Determine the [x, y] coordinate at the center of the cell enclosing the given text.  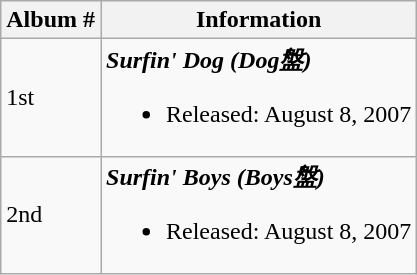
Surfin' Dog (Dog盤)Released: August 8, 2007 [258, 98]
2nd [51, 215]
Information [258, 20]
Album # [51, 20]
1st [51, 98]
Surfin' Boys (Boys盤)Released: August 8, 2007 [258, 215]
